Detect which cell encompasses the target text, then output its (X, Y) center coordinate. 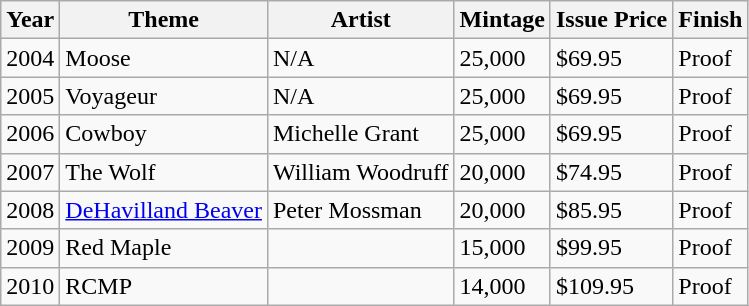
Peter Mossman (360, 210)
2007 (30, 172)
Theme (164, 20)
RCMP (164, 286)
$109.95 (611, 286)
2006 (30, 134)
15,000 (502, 248)
$74.95 (611, 172)
Year (30, 20)
$99.95 (611, 248)
2009 (30, 248)
2008 (30, 210)
Moose (164, 58)
2004 (30, 58)
Issue Price (611, 20)
Red Maple (164, 248)
Cowboy (164, 134)
2010 (30, 286)
14,000 (502, 286)
Artist (360, 20)
DeHavilland Beaver (164, 210)
Michelle Grant (360, 134)
2005 (30, 96)
The Wolf (164, 172)
William Woodruff (360, 172)
$85.95 (611, 210)
Finish (710, 20)
Mintage (502, 20)
Voyageur (164, 96)
